Determine the [X, Y] coordinate at the center of the cell enclosing the given text.  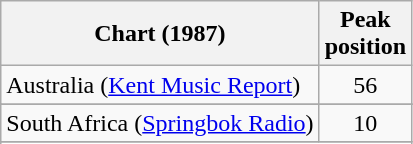
South Africa (Springbok Radio) [160, 123]
56 [365, 85]
Chart (1987) [160, 34]
10 [365, 123]
Peakposition [365, 34]
Australia (Kent Music Report) [160, 85]
